Find where the given text appears and provide that cell's center as (x, y) coordinate. 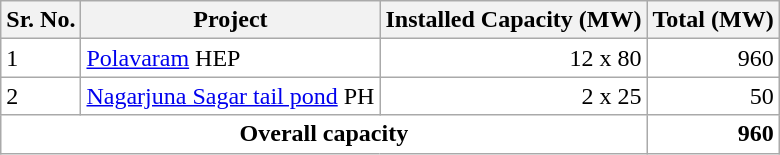
12 x 80 (514, 58)
1 (41, 58)
Sr. No. (41, 20)
2 (41, 96)
Nagarjuna Sagar tail pond PH (230, 96)
Overall capacity (324, 134)
Installed Capacity (MW) (514, 20)
Total (MW) (713, 20)
50 (713, 96)
Polavaram HEP (230, 58)
2 x 25 (514, 96)
Project (230, 20)
